Locate the cell with the specified text and output its [x, y] center coordinate. 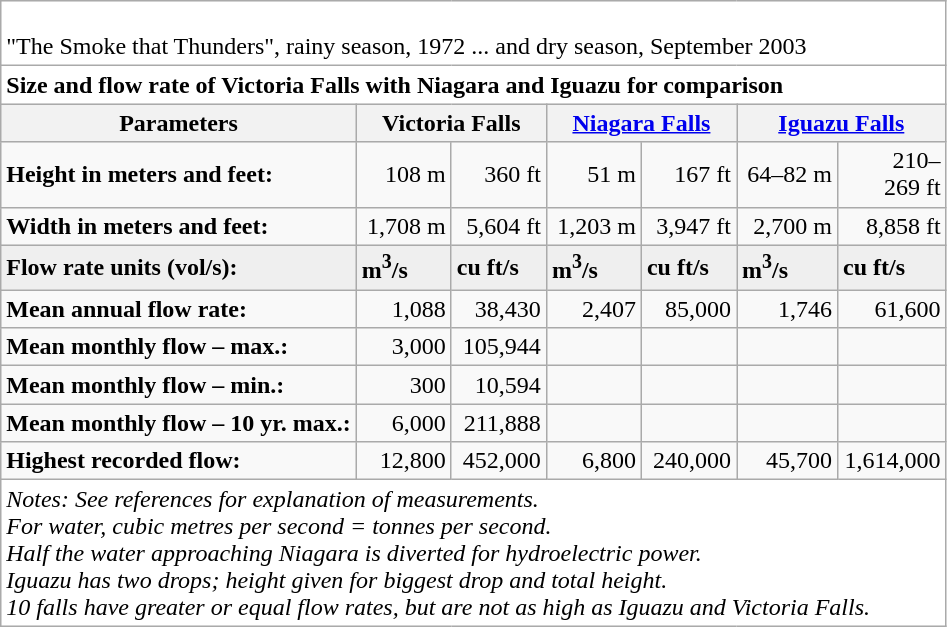
Mean monthly flow – min.: [179, 385]
1,203 m [594, 226]
Highest recorded flow: [179, 461]
Mean annual flow rate: [179, 309]
452,000 [498, 461]
167 ft [688, 174]
85,000 [688, 309]
210–269 ft [892, 174]
105,944 [498, 347]
2,700 m [786, 226]
Size and flow rate of Victoria Falls with Niagara and Iguazu for comparison [474, 85]
8,858 ft [892, 226]
Parameters [179, 123]
Mean monthly flow – max.: [179, 347]
51 m [594, 174]
5,604 ft [498, 226]
Height in meters and feet: [179, 174]
Width in meters and feet: [179, 226]
300 [404, 385]
3,000 [404, 347]
Victoria Falls [451, 123]
6,800 [594, 461]
1,708 m [404, 226]
Niagara Falls [641, 123]
38,430 [498, 309]
1,746 [786, 309]
2,407 [594, 309]
1,088 [404, 309]
3,947 ft [688, 226]
108 m [404, 174]
360 ft [498, 174]
45,700 [786, 461]
211,888 [498, 423]
10,594 [498, 385]
6,000 [404, 423]
1,614,000 [892, 461]
240,000 [688, 461]
"The Smoke that Thunders", rainy season, 1972 ... and dry season, September 2003 [474, 34]
Mean monthly flow – 10 yr. max.: [179, 423]
64–82 m [786, 174]
12,800 [404, 461]
Flow rate units (vol/s): [179, 268]
Iguazu Falls [841, 123]
61,600 [892, 309]
